Return the (x, y) coordinate for the center point of the cell that contains the specified text.  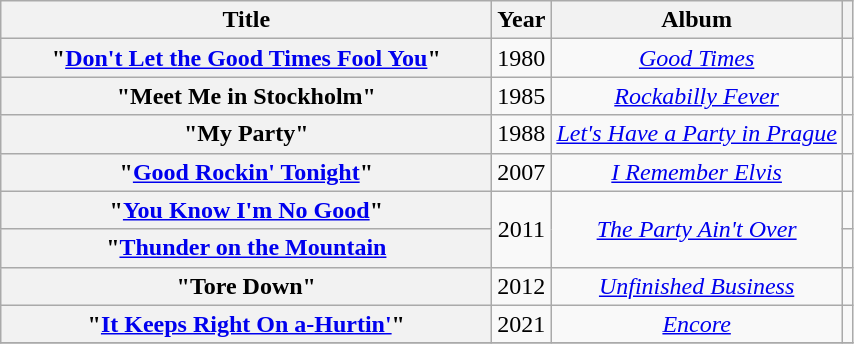
"Tore Down" (246, 286)
2007 (522, 172)
"My Party" (246, 134)
Title (246, 20)
1980 (522, 58)
Year (522, 20)
Unfinished Business (696, 286)
2012 (522, 286)
Good Times (696, 58)
Rockabilly Fever (696, 96)
"Meet Me in Stockholm" (246, 96)
"Thunder on the Mountain (246, 248)
"Don't Let the Good Times Fool You" (246, 58)
Encore (696, 324)
I Remember Elvis (696, 172)
2021 (522, 324)
2011 (522, 229)
Album (696, 20)
"You Know I'm No Good" (246, 210)
1985 (522, 96)
1988 (522, 134)
Let's Have a Party in Prague (696, 134)
"Good Rockin' Tonight" (246, 172)
"It Keeps Right On a-Hurtin'" (246, 324)
The Party Ain't Over (696, 229)
